Return [x, y] of the center of cell containing provided text 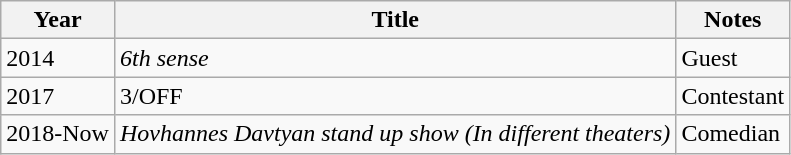
Contestant [733, 96]
3/OFF [394, 96]
2018-Now [58, 134]
Guest [733, 58]
Year [58, 20]
Title [394, 20]
Hovhannes Davtyan stand up show (In different theaters) [394, 134]
6th sense [394, 58]
2017 [58, 96]
Notes [733, 20]
2014 [58, 58]
Comedian [733, 134]
